Search for the cell housing the specified text and yield its (x, y) center coordinate. 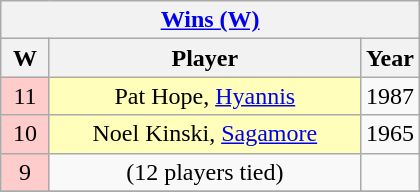
10 (26, 134)
Pat Hope, Hyannis (204, 96)
Wins (W) (210, 20)
Player (204, 58)
9 (26, 172)
1987 (390, 96)
Noel Kinski, Sagamore (204, 134)
W (26, 58)
11 (26, 96)
1965 (390, 134)
Year (390, 58)
(12 players tied) (204, 172)
